Output the [X, Y] coordinate of the center of the cell containing the given text.  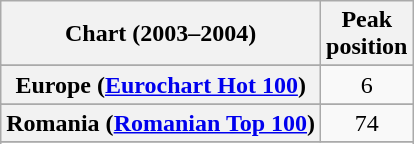
Europe (Eurochart Hot 100) [161, 85]
6 [367, 85]
Chart (2003–2004) [161, 34]
Peakposition [367, 34]
74 [367, 123]
Romania (Romanian Top 100) [161, 123]
